Find where the given text appears and provide that cell's center as [x, y] coordinate. 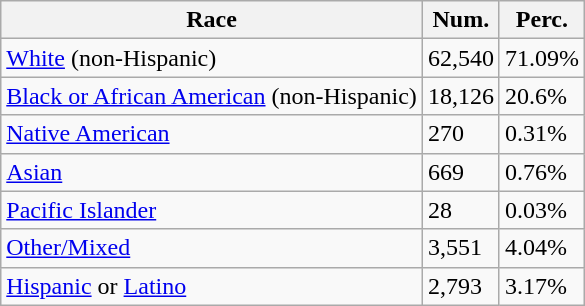
0.31% [542, 134]
Pacific Islander [212, 210]
3.17% [542, 286]
4.04% [542, 248]
Asian [212, 172]
71.09% [542, 58]
18,126 [460, 96]
20.6% [542, 96]
28 [460, 210]
62,540 [460, 58]
Other/Mixed [212, 248]
3,551 [460, 248]
270 [460, 134]
2,793 [460, 286]
White (non-Hispanic) [212, 58]
0.76% [542, 172]
0.03% [542, 210]
Race [212, 20]
Num. [460, 20]
Perc. [542, 20]
669 [460, 172]
Native American [212, 134]
Black or African American (non-Hispanic) [212, 96]
Hispanic or Latino [212, 286]
